Locate the cell with the specified text and output its [x, y] center coordinate. 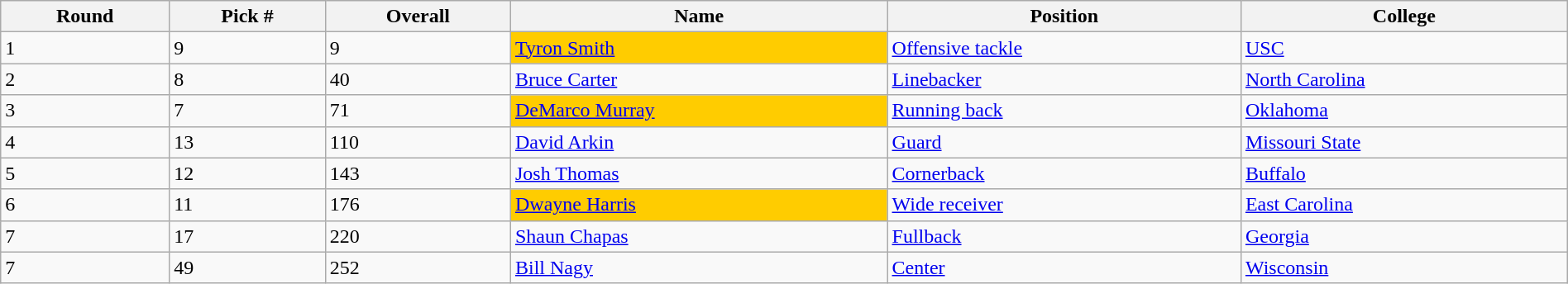
Shaun Chapas [699, 236]
8 [248, 79]
143 [418, 173]
Missouri State [1404, 142]
College [1404, 17]
Wisconsin [1404, 267]
Name [699, 17]
Oklahoma [1404, 111]
6 [85, 205]
Round [85, 17]
49 [248, 267]
Fullback [1064, 236]
North Carolina [1404, 79]
Josh Thomas [699, 173]
Wide receiver [1064, 205]
USC [1404, 48]
12 [248, 173]
Bruce Carter [699, 79]
176 [418, 205]
252 [418, 267]
3 [85, 111]
5 [85, 173]
71 [418, 111]
David Arkin [699, 142]
17 [248, 236]
East Carolina [1404, 205]
2 [85, 79]
Position [1064, 17]
110 [418, 142]
11 [248, 205]
Linebacker [1064, 79]
Dwayne Harris [699, 205]
Guard [1064, 142]
Tyron Smith [699, 48]
Buffalo [1404, 173]
Center [1064, 267]
40 [418, 79]
4 [85, 142]
Georgia [1404, 236]
Running back [1064, 111]
Cornerback [1064, 173]
Offensive tackle [1064, 48]
1 [85, 48]
Pick # [248, 17]
Bill Nagy [699, 267]
13 [248, 142]
220 [418, 236]
Overall [418, 17]
DeMarco Murray [699, 111]
